Capture the cell that displays the provided text and extract its [X, Y] central coordinate. 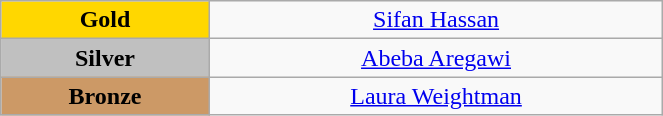
Silver [105, 58]
Bronze [105, 96]
Gold [105, 20]
Abeba Aregawi [436, 58]
Sifan Hassan [436, 20]
Laura Weightman [436, 96]
